Find where the given text appears and provide that cell's center as [x, y] coordinate. 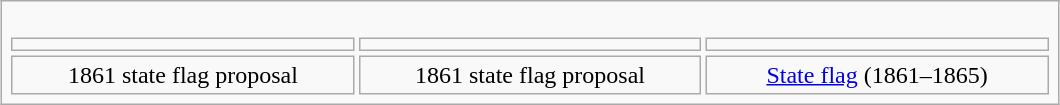
State flag (1861–1865) [878, 75]
1861 state flag proposal 1861 state flag proposal State flag (1861–1865) [530, 53]
